Locate the cell with the specified text and output its (x, y) center coordinate. 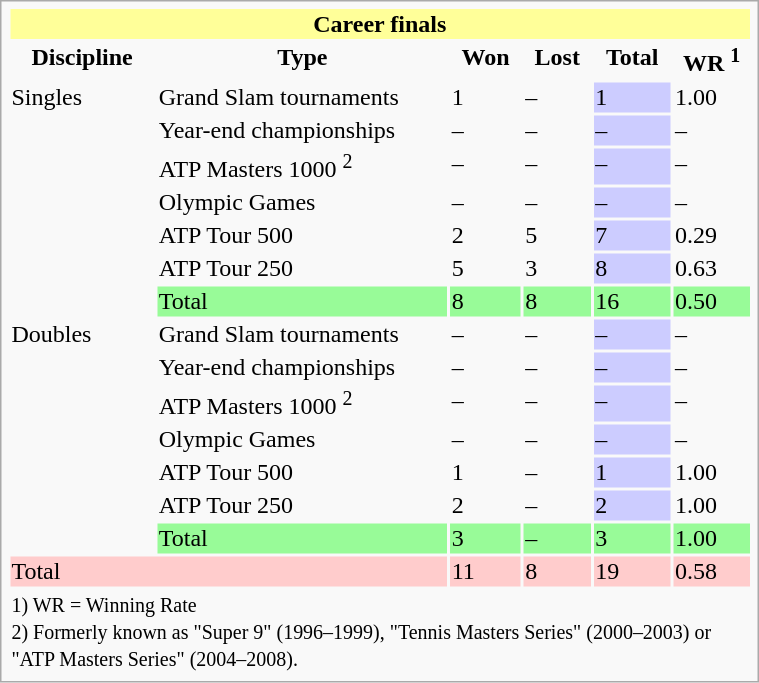
16 (632, 301)
1) WR = Winning Rate2) Formerly known as "Super 9" (1996–1999), "Tennis Masters Series" (2000–2003) or "ATP Masters Series" (2004–2008). (380, 632)
0.29 (712, 235)
11 (486, 572)
7 (632, 235)
19 (632, 572)
Type (302, 60)
Singles (82, 199)
Career finals (380, 24)
Discipline (82, 60)
0.50 (712, 301)
0.58 (712, 572)
Lost (558, 60)
0.63 (712, 268)
Won (486, 60)
Doubles (82, 436)
WR 1 (712, 60)
